Locate the cell with the specified text and output its (X, Y) center coordinate. 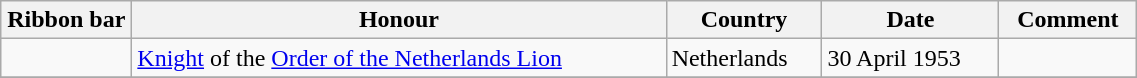
Date (910, 20)
Honour (399, 20)
Netherlands (744, 58)
Ribbon bar (66, 20)
Knight of the Order of the Netherlands Lion (399, 58)
Comment (1068, 20)
Country (744, 20)
30 April 1953 (910, 58)
